Identify which cell holds the provided text, then report its (X, Y) central coordinate. 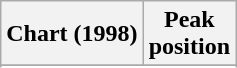
Peakposition (189, 34)
Chart (1998) (72, 34)
